Output the (X, Y) coordinate of the center of the cell containing the given text.  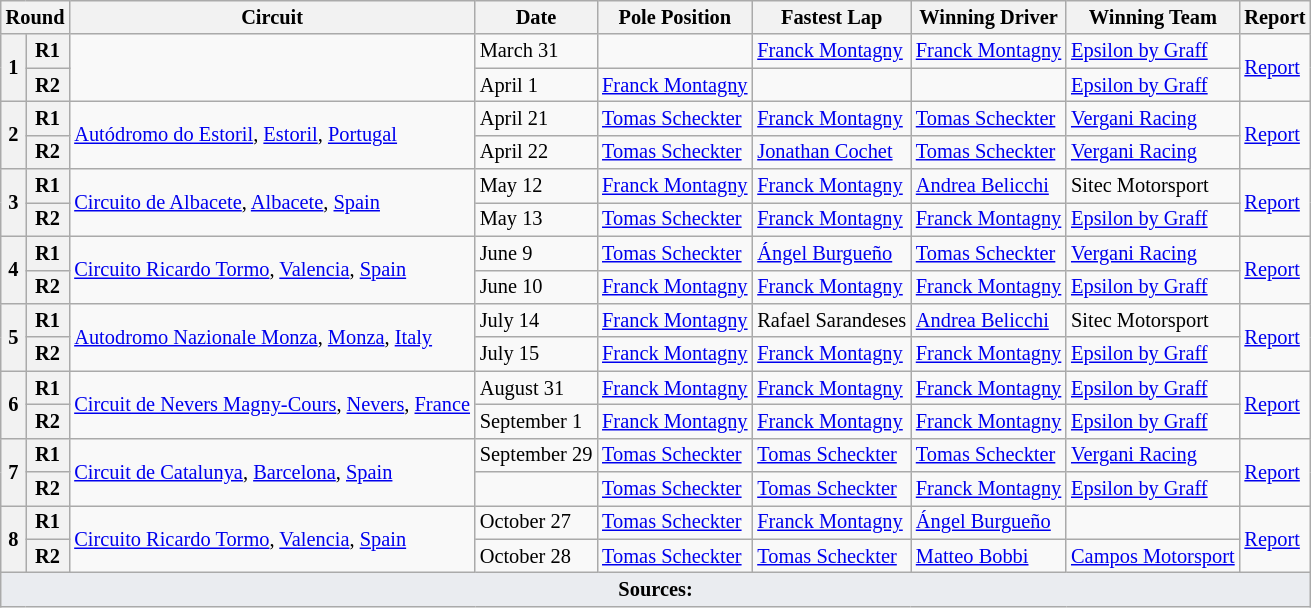
Autodromo Nazionale Monza, Monza, Italy (272, 336)
Pole Position (674, 17)
3 (14, 202)
May 13 (536, 219)
Circuit (272, 17)
May 12 (536, 186)
Campos Motorsport (1152, 556)
August 31 (536, 388)
June 9 (536, 253)
Jonathan Cochet (832, 152)
Fastest Lap (832, 17)
5 (14, 336)
1 (14, 68)
July 15 (536, 354)
Autódromo do Estoril, Estoril, Portugal (272, 134)
Circuit de Catalunya, Barcelona, Spain (272, 472)
Winning Team (1152, 17)
7 (14, 472)
March 31 (536, 51)
April 21 (536, 118)
4 (14, 270)
June 10 (536, 287)
September 1 (536, 421)
Circuit de Nevers Magny-Cours, Nevers, France (272, 404)
April 1 (536, 85)
Winning Driver (988, 17)
Sources: (656, 589)
6 (14, 404)
September 29 (536, 455)
April 22 (536, 152)
8 (14, 538)
2 (14, 134)
Circuito de Albacete, Albacete, Spain (272, 202)
July 14 (536, 320)
Matteo Bobbi (988, 556)
Round (36, 17)
October 28 (536, 556)
Rafael Sarandeses (832, 320)
October 27 (536, 522)
Date (536, 17)
